Locate the cell with the specified text and output its [x, y] center coordinate. 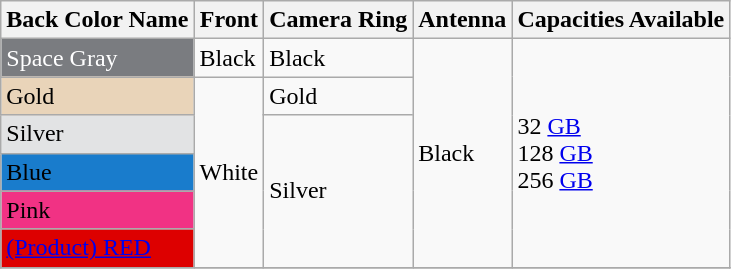
32 GB128 GB256 GB [621, 153]
Camera Ring [338, 20]
Blue [98, 172]
Front [229, 20]
(Product) RED [98, 248]
Antenna [462, 20]
Pink [98, 210]
Space Gray [98, 58]
Back Color Name [98, 20]
White [229, 172]
Capacities Available [621, 20]
